Locate the cell with the specified text and output its [X, Y] center coordinate. 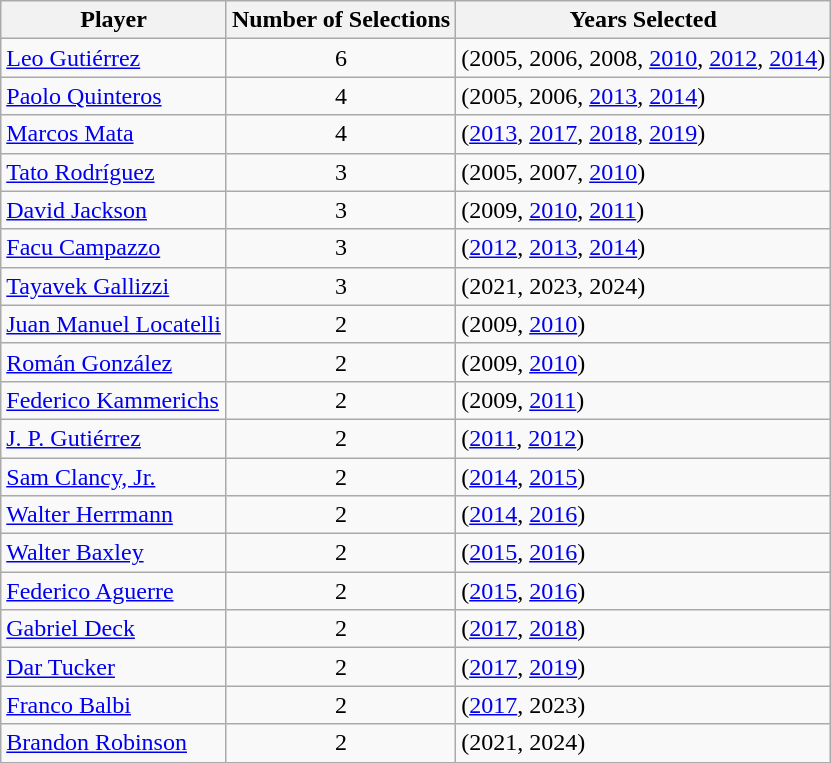
(2014, 2015) [644, 477]
Player [114, 20]
6 [340, 58]
Tayavek Gallizzi [114, 286]
(2017, 2018) [644, 629]
Dar Tucker [114, 667]
Gabriel Deck [114, 629]
(2005, 2006, 2013, 2014) [644, 96]
Brandon Robinson [114, 743]
Román González [114, 362]
Marcos Mata [114, 134]
(2005, 2006, 2008, 2010, 2012, 2014) [644, 58]
(2005, 2007, 2010) [644, 172]
Federico Aguerre [114, 591]
Juan Manuel Locatelli [114, 324]
(2013, 2017, 2018, 2019) [644, 134]
Leo Gutiérrez [114, 58]
(2021, 2024) [644, 743]
Franco Balbi [114, 705]
(2009, 2010, 2011) [644, 210]
(2011, 2012) [644, 438]
Walter Baxley [114, 553]
Tato Rodríguez [114, 172]
Number of Selections [340, 20]
Paolo Quinteros [114, 96]
(2009, 2011) [644, 400]
David Jackson [114, 210]
Federico Kammerichs [114, 400]
Facu Campazzo [114, 248]
(2012, 2013, 2014) [644, 248]
Years Selected [644, 20]
(2021, 2023, 2024) [644, 286]
(2017, 2023) [644, 705]
Walter Herrmann [114, 515]
Sam Clancy, Jr. [114, 477]
J. P. Gutiérrez [114, 438]
(2017, 2019) [644, 667]
(2014, 2016) [644, 515]
